Extract the (x, y) coordinate from the center of the cell holding the provided text.  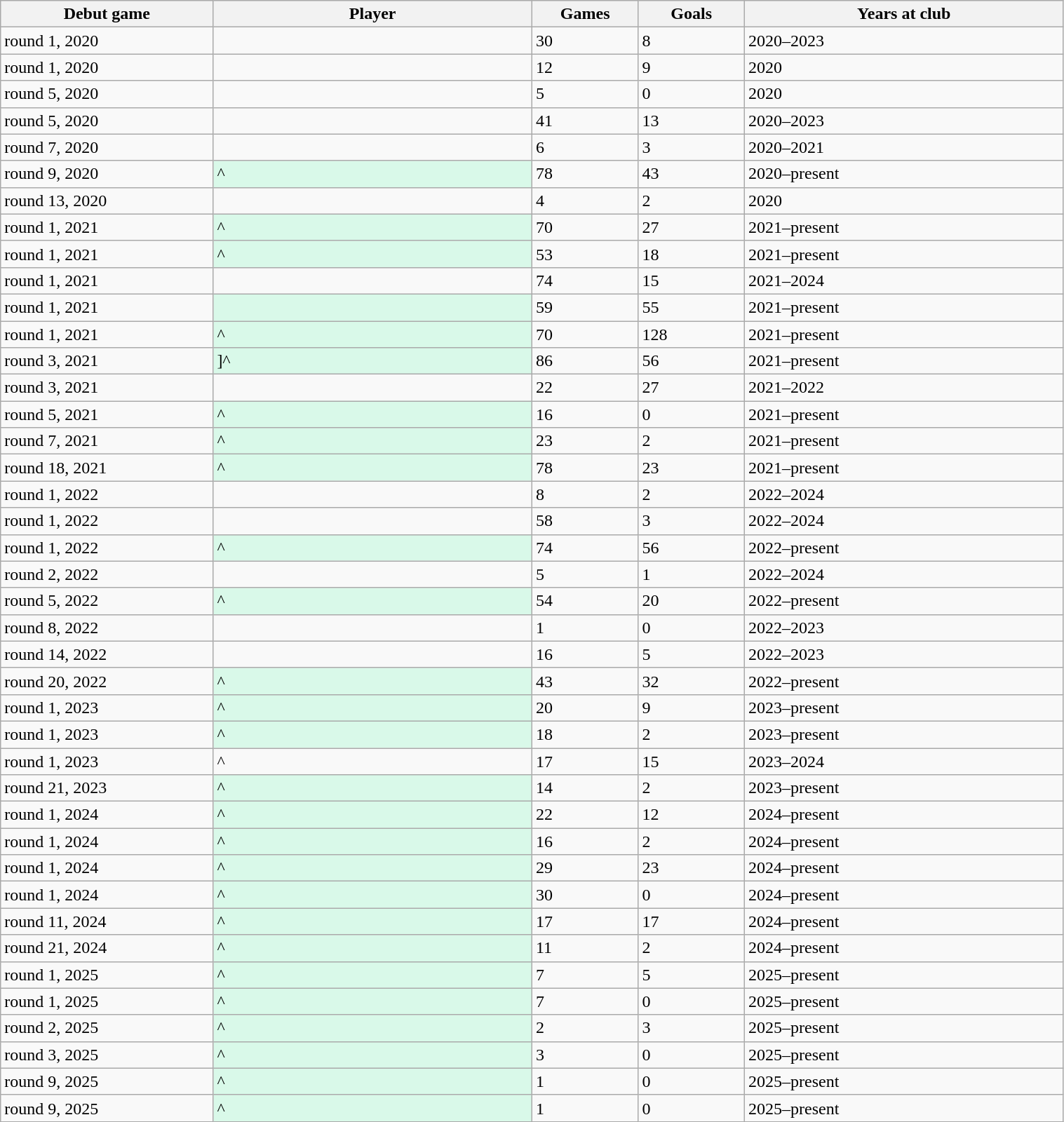
29 (585, 868)
round 7, 2020 (107, 147)
55 (692, 307)
round 14, 2022 (107, 654)
round 13, 2020 (107, 201)
round 5, 2021 (107, 414)
13 (692, 121)
round 2, 2025 (107, 1028)
round 21, 2023 (107, 788)
round 9, 2020 (107, 174)
58 (585, 521)
Goals (692, 14)
128 (692, 334)
round 20, 2022 (107, 681)
41 (585, 121)
2020–2021 (903, 147)
Years at club (903, 14)
round 11, 2024 (107, 921)
]^ (373, 361)
2023–2024 (903, 761)
59 (585, 307)
round 5, 2022 (107, 601)
Games (585, 14)
2020–present (903, 174)
4 (585, 201)
2021–2022 (903, 388)
14 (585, 788)
2021–2024 (903, 280)
6 (585, 147)
round 7, 2021 (107, 441)
round 3, 2025 (107, 1055)
86 (585, 361)
round 18, 2021 (107, 468)
round 8, 2022 (107, 628)
32 (692, 681)
round 2, 2022 (107, 574)
53 (585, 254)
Debut game (107, 14)
round 21, 2024 (107, 948)
54 (585, 601)
Player (373, 14)
11 (585, 948)
